Find where the given text appears and provide that cell's center as [X, Y] coordinate. 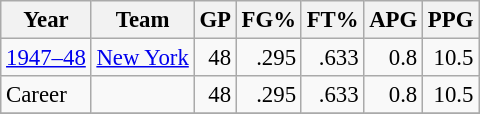
Career [46, 95]
1947–48 [46, 58]
GP [215, 20]
PPG [451, 20]
Year [46, 20]
APG [394, 20]
New York [142, 58]
FT% [332, 20]
Team [142, 20]
FG% [268, 20]
